Find where the given text appears and provide that cell's center as [X, Y] coordinate. 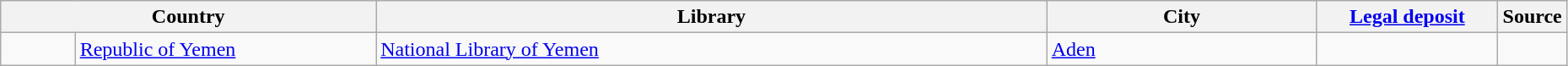
Republic of Yemen [226, 49]
Legal deposit [1407, 17]
National Library of Yemen [712, 49]
Country [189, 17]
Library [712, 17]
Aden [1182, 49]
Source [1532, 17]
City [1182, 17]
